From the cell containing the given text, extract its center point as (x, y) coordinate. 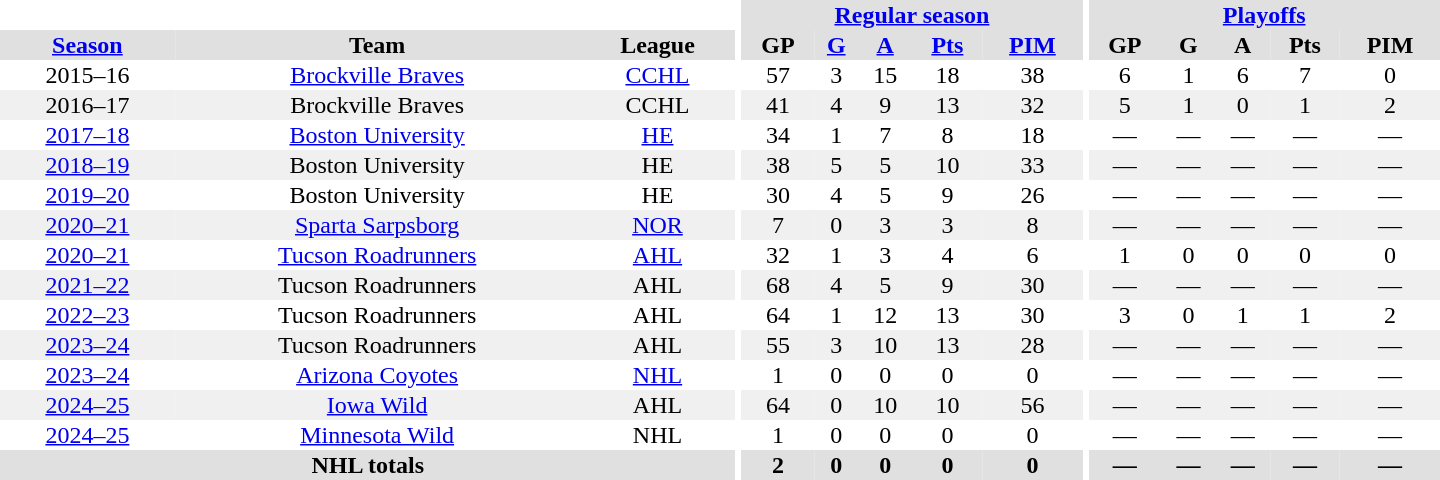
56 (1033, 405)
Minnesota Wild (378, 435)
28 (1033, 345)
15 (885, 75)
Arizona Coyotes (378, 375)
Sparta Sarpsborg (378, 225)
Playoffs (1264, 15)
12 (885, 315)
55 (778, 345)
57 (778, 75)
2018–19 (88, 165)
2015–16 (88, 75)
2021–22 (88, 285)
2019–20 (88, 195)
NHL totals (368, 465)
68 (778, 285)
Iowa Wild (378, 405)
33 (1033, 165)
Regular season (912, 15)
Season (88, 45)
34 (778, 135)
League (657, 45)
2016–17 (88, 105)
41 (778, 105)
Team (378, 45)
2022–23 (88, 315)
NOR (657, 225)
26 (1033, 195)
2017–18 (88, 135)
